Scan for the cell matching the given text and deliver its [x, y] coordinate at center. 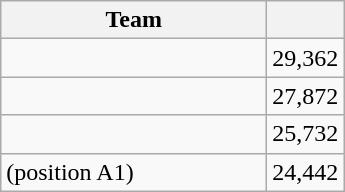
24,442 [306, 172]
27,872 [306, 96]
25,732 [306, 134]
Team [134, 20]
29,362 [306, 58]
(position A1) [134, 172]
